Find where the given text appears and provide that cell's center as [x, y] coordinate. 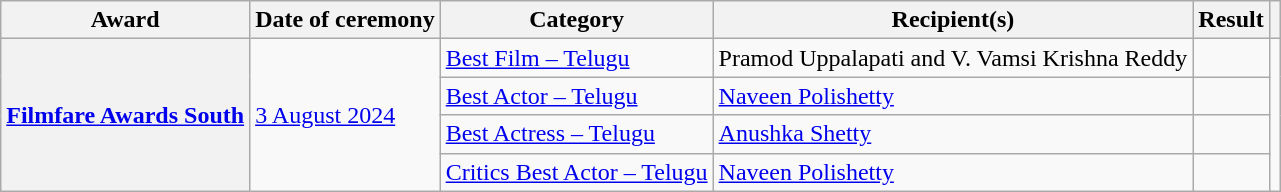
Category [576, 20]
Anushka Shetty [953, 134]
Best Actor – Telugu [576, 96]
Recipient(s) [953, 20]
Filmfare Awards South [126, 115]
Date of ceremony [346, 20]
Best Actress – Telugu [576, 134]
Result [1231, 20]
Critics Best Actor – Telugu [576, 172]
Pramod Uppalapati and V. Vamsi Krishna Reddy [953, 58]
3 August 2024 [346, 115]
Best Film – Telugu [576, 58]
Award [126, 20]
